For the text-containing cell, return its midpoint in (X, Y) coordinate format. 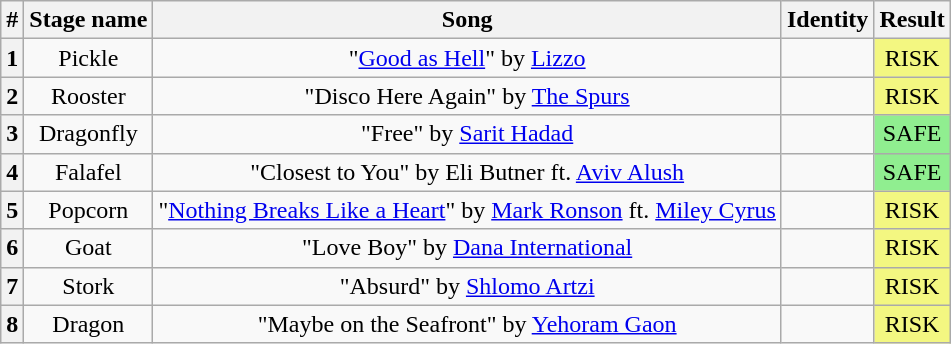
# (12, 20)
Stage name (88, 20)
Stork (88, 286)
5 (12, 210)
"Closest to You" by Eli Butner ft. Aviv Alush (468, 172)
"Free" by Sarit Hadad (468, 134)
7 (12, 286)
Popcorn (88, 210)
Result (912, 20)
"Good as Hell" by Lizzo (468, 58)
8 (12, 324)
Identity (827, 20)
4 (12, 172)
Song (468, 20)
Goat (88, 248)
1 (12, 58)
2 (12, 96)
Dragonfly (88, 134)
6 (12, 248)
"Love Boy" by Dana International (468, 248)
Falafel (88, 172)
Rooster (88, 96)
Pickle (88, 58)
"Nothing Breaks Like a Heart" by Mark Ronson ft. Miley Cyrus (468, 210)
"Maybe on the Seafront" by Yehoram Gaon (468, 324)
Dragon (88, 324)
"Disco Here Again" by The Spurs (468, 96)
3 (12, 134)
"Absurd" by Shlomo Artzi (468, 286)
